Locate the cell with the specified text and output its [x, y] center coordinate. 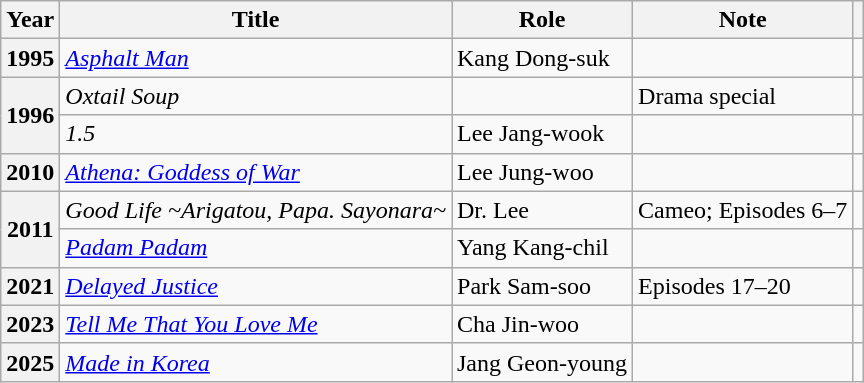
Athena: Goddess of War [256, 172]
2011 [30, 229]
Year [30, 20]
2010 [30, 172]
Good Life ~Arigatou, Papa. Sayonara~ [256, 210]
Drama special [743, 96]
2023 [30, 324]
1996 [30, 115]
Lee Jang-wook [542, 134]
Jang Geon-young [542, 362]
Note [743, 20]
Episodes 17–20 [743, 286]
Tell Me That You Love Me [256, 324]
Title [256, 20]
Dr. Lee [542, 210]
Yang Kang-chil [542, 248]
Delayed Justice [256, 286]
Kang Dong-suk [542, 58]
Oxtail Soup [256, 96]
Cha Jin-woo [542, 324]
Asphalt Man [256, 58]
2025 [30, 362]
2021 [30, 286]
Made in Korea [256, 362]
Lee Jung-woo [542, 172]
1.5 [256, 134]
Park Sam-soo [542, 286]
1995 [30, 58]
Role [542, 20]
Cameo; Episodes 6–7 [743, 210]
Padam Padam [256, 248]
